Pinpoint the cell where the given text exists, returning its (x, y) midpoint coordinate. 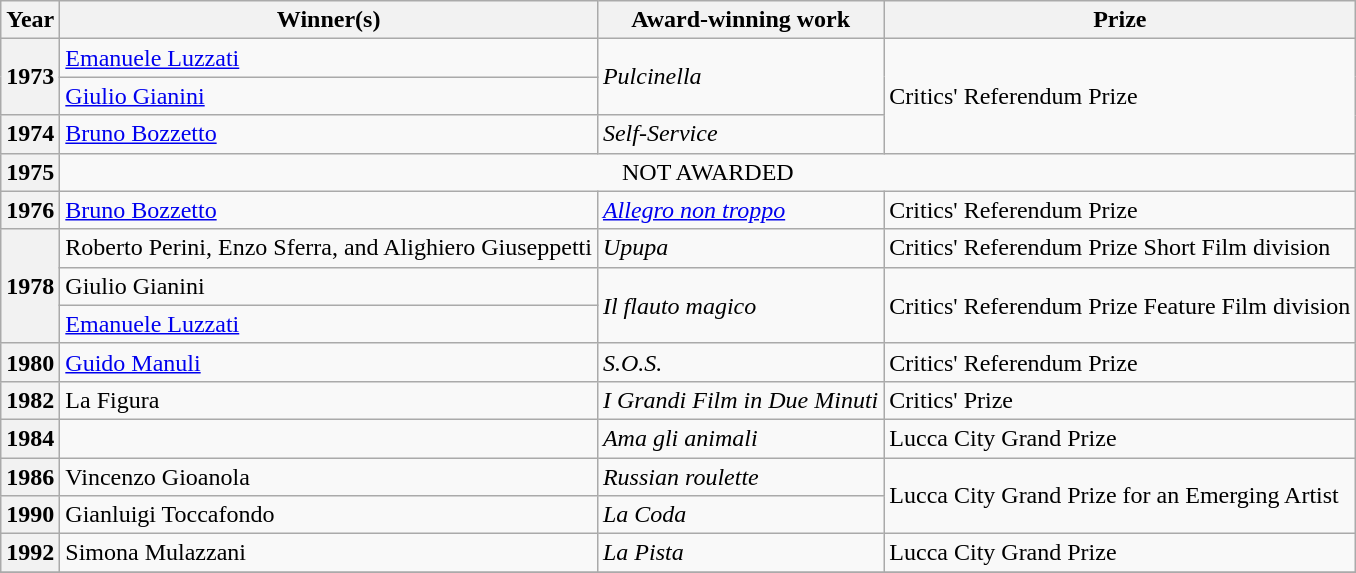
1975 (30, 172)
Prize (1120, 20)
I Grandi Film in Due Minuti (740, 400)
Critics' Referendum Prize Short Film division (1120, 248)
1976 (30, 210)
Gianluigi Toccafondo (329, 515)
1980 (30, 362)
Winner(s) (329, 20)
Lucca City Grand Prize for an Emerging Artist (1120, 496)
Il flauto magico (740, 305)
Allegro non troppo (740, 210)
Year (30, 20)
Award-winning work (740, 20)
La Pista (740, 553)
1986 (30, 477)
1982 (30, 400)
Guido Manuli (329, 362)
1990 (30, 515)
Upupa (740, 248)
1992 (30, 553)
Russian roulette (740, 477)
Critics' Prize (1120, 400)
Pulcinella (740, 77)
1984 (30, 438)
1978 (30, 286)
Roberto Perini, Enzo Sferra, and Alighiero Giuseppetti (329, 248)
La Coda (740, 515)
Ama gli animali (740, 438)
1973 (30, 77)
S.O.S. (740, 362)
NOT AWARDED (708, 172)
Vincenzo Gioanola (329, 477)
La Figura (329, 400)
1974 (30, 134)
Critics' Referendum Prize Feature Film division (1120, 305)
Self-Service (740, 134)
Simona Mulazzani (329, 553)
